Capture the cell that displays the provided text and extract its (x, y) central coordinate. 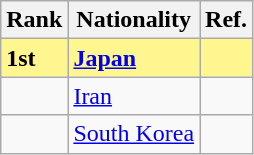
South Korea (134, 134)
Iran (134, 96)
Ref. (226, 20)
Nationality (134, 20)
1st (34, 58)
Japan (134, 58)
Rank (34, 20)
